Scan for the cell matching the given text and deliver its (x, y) coordinate at center. 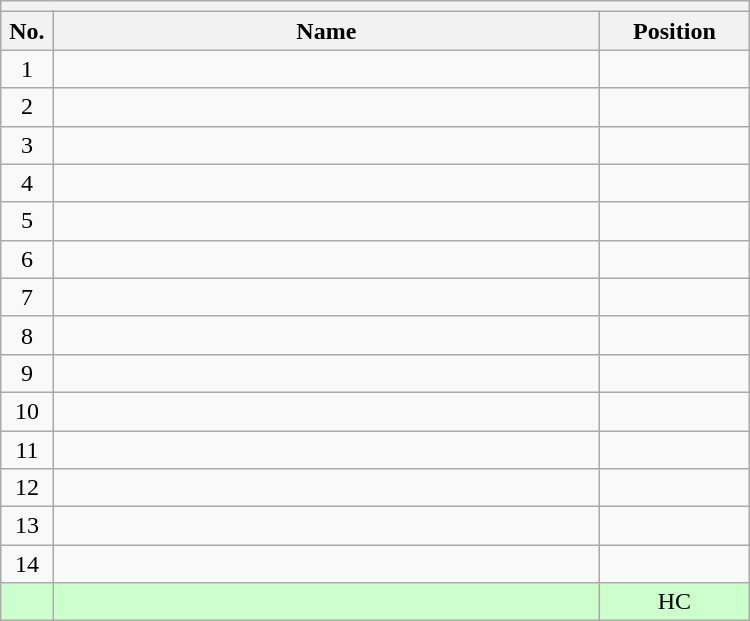
8 (27, 335)
14 (27, 564)
4 (27, 183)
No. (27, 31)
7 (27, 297)
2 (27, 107)
HC (675, 602)
Name (326, 31)
5 (27, 221)
13 (27, 526)
6 (27, 259)
9 (27, 373)
11 (27, 449)
12 (27, 488)
Position (675, 31)
1 (27, 69)
10 (27, 411)
3 (27, 145)
